Provide the [x, y] coordinate of the cell's center where the given text is located.  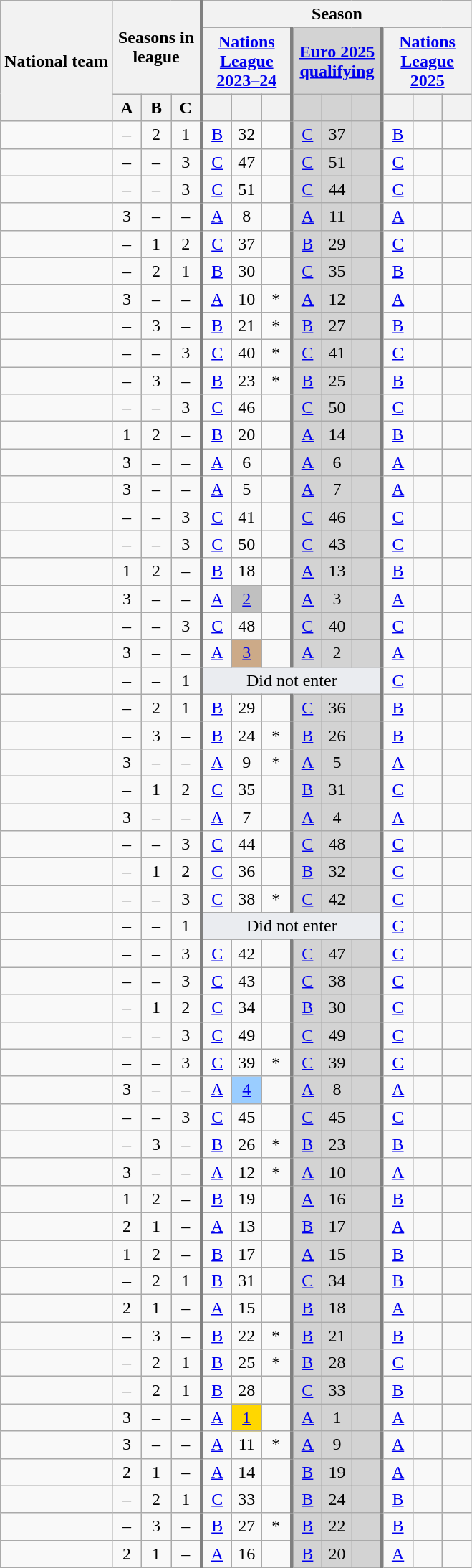
Euro 2025qualifying [337, 61]
Season [337, 14]
National team [57, 61]
Nations League2023–24 [246, 61]
Seasons in league [156, 47]
Nations League2025 [427, 61]
